Scan for the cell matching the given text and deliver its [x, y] coordinate at center. 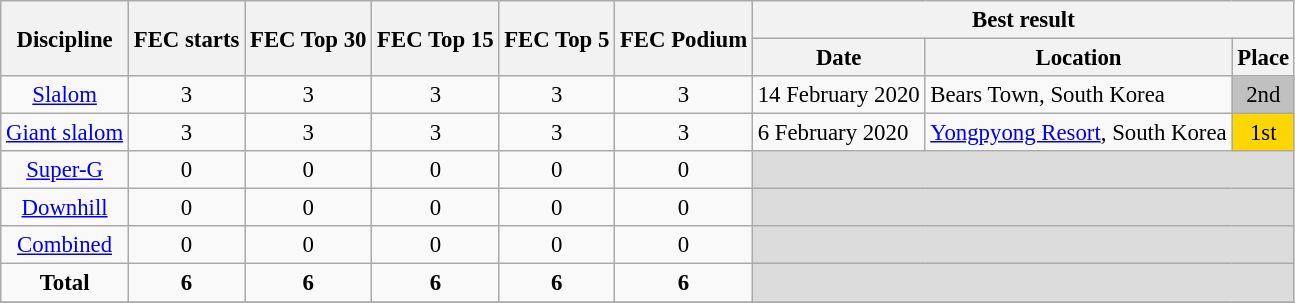
Discipline [65, 38]
Super-G [65, 170]
FEC Top 15 [436, 38]
Yongpyong Resort, South Korea [1078, 133]
Total [65, 283]
FEC starts [186, 38]
2nd [1263, 95]
FEC Top 5 [557, 38]
Downhill [65, 208]
Combined [65, 245]
Slalom [65, 95]
Date [838, 58]
Giant slalom [65, 133]
FEC Podium [684, 38]
14 February 2020 [838, 95]
Place [1263, 58]
Best result [1023, 20]
Bears Town, South Korea [1078, 95]
6 February 2020 [838, 133]
FEC Top 30 [308, 38]
Location [1078, 58]
1st [1263, 133]
